Extract the (x, y) coordinate from the center of the cell holding the provided text.  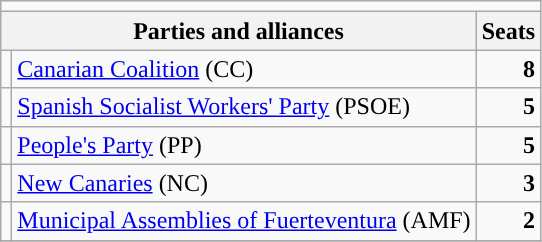
Parties and alliances (238, 31)
8 (508, 69)
Spanish Socialist Workers' Party (PSOE) (244, 107)
2 (508, 221)
Municipal Assemblies of Fuerteventura (AMF) (244, 221)
Seats (508, 31)
People's Party (PP) (244, 145)
3 (508, 183)
New Canaries (NC) (244, 183)
Canarian Coalition (CC) (244, 69)
